Capture the cell that displays the provided text and extract its (x, y) central coordinate. 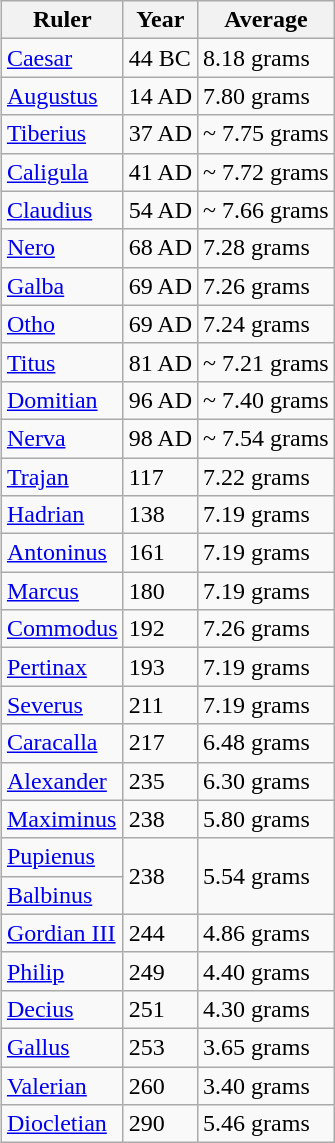
Gallus (62, 1047)
Antoninus (62, 553)
~ 7.54 grams (266, 438)
Year (160, 20)
4.30 grams (266, 1009)
7.28 grams (266, 248)
68 AD (160, 248)
4.40 grams (266, 971)
Average (266, 20)
193 (160, 667)
4.86 grams (266, 933)
Otho (62, 324)
5.54 grams (266, 876)
211 (160, 705)
Galba (62, 286)
Nerva (62, 438)
251 (160, 1009)
Marcus (62, 591)
Diocletian (62, 1124)
Titus (62, 362)
Severus (62, 705)
235 (160, 781)
~ 7.40 grams (266, 400)
Claudius (62, 210)
6.48 grams (266, 743)
Tiberius (62, 134)
7.80 grams (266, 96)
180 (160, 591)
Caligula (62, 172)
7.24 grams (266, 324)
Balbinus (62, 895)
~ 7.75 grams (266, 134)
3.65 grams (266, 1047)
14 AD (160, 96)
290 (160, 1124)
260 (160, 1085)
Decius (62, 1009)
Pertinax (62, 667)
3.40 grams (266, 1085)
249 (160, 971)
Hadrian (62, 515)
217 (160, 743)
Caracalla (62, 743)
Ruler (62, 20)
37 AD (160, 134)
Alexander (62, 781)
54 AD (160, 210)
44 BC (160, 58)
~ 7.21 grams (266, 362)
6.30 grams (266, 781)
117 (160, 477)
Valerian (62, 1085)
Trajan (62, 477)
244 (160, 933)
7.22 grams (266, 477)
Gordian III (62, 933)
81 AD (160, 362)
Commodus (62, 629)
138 (160, 515)
Pupienus (62, 857)
96 AD (160, 400)
192 (160, 629)
Philip (62, 971)
~ 7.72 grams (266, 172)
41 AD (160, 172)
~ 7.66 grams (266, 210)
5.46 grams (266, 1124)
Caesar (62, 58)
8.18 grams (266, 58)
Maximinus (62, 819)
Nero (62, 248)
Domitian (62, 400)
Augustus (62, 96)
98 AD (160, 438)
161 (160, 553)
5.80 grams (266, 819)
253 (160, 1047)
